For the text-containing cell, return its midpoint in (X, Y) coordinate format. 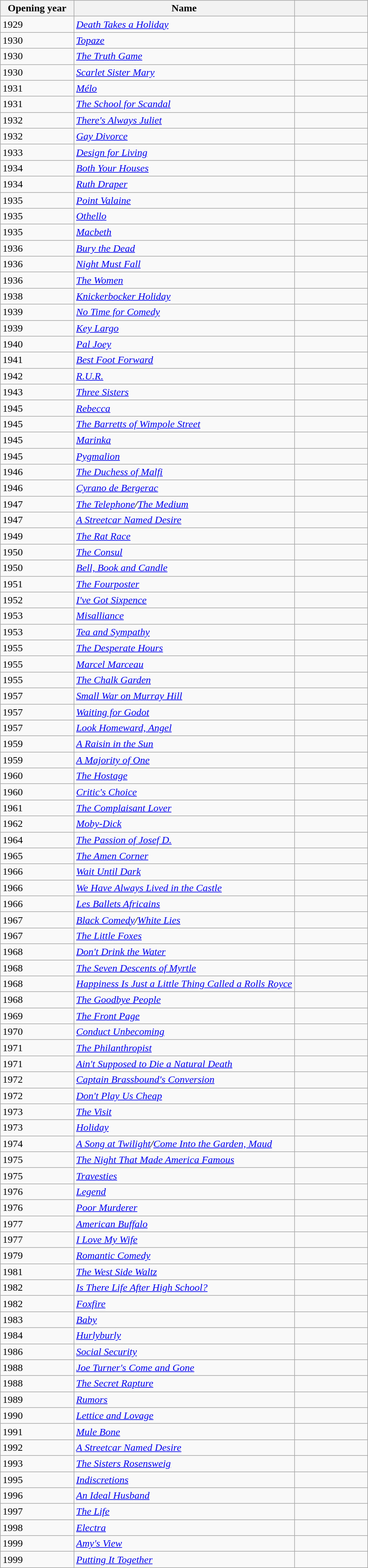
1993 (37, 1463)
The Front Page (184, 1016)
I've Got Sixpence (184, 600)
1942 (37, 376)
The Little Foxes (184, 936)
1979 (37, 1256)
1997 (37, 1512)
R.U.R. (184, 376)
Foxfire (184, 1304)
Othello (184, 216)
The Telephone/The Medium (184, 504)
Moby-Dick (184, 824)
I Love My Wife (184, 1240)
1991 (37, 1431)
Pygmalion (184, 456)
The Seven Descents of Myrtle (184, 968)
The Life (184, 1512)
The Duchess of Malfi (184, 472)
We Have Always Lived in the Castle (184, 888)
Rumors (184, 1400)
Marinka (184, 440)
Amy's View (184, 1544)
Conduct Unbecoming (184, 1032)
Mélo (184, 88)
The Night That Made America Famous (184, 1160)
Key Largo (184, 328)
Indiscretions (184, 1479)
1943 (37, 392)
Tea and Sympathy (184, 632)
Black Comedy/White Lies (184, 920)
Opening year (37, 8)
The Chalk Garden (184, 680)
Don't Play Us Cheap (184, 1096)
The Visit (184, 1112)
Both Your Houses (184, 168)
Name (184, 8)
Social Security (184, 1352)
No Time for Comedy (184, 312)
Pal Joey (184, 344)
Best Foot Forward (184, 360)
Macbeth (184, 232)
American Buffalo (184, 1224)
Scarlet Sister Mary (184, 72)
Bell, Book and Candle (184, 568)
The Secret Rapture (184, 1384)
Waiting for Godot (184, 712)
Hurlyburly (184, 1336)
1941 (37, 360)
1992 (37, 1447)
Lettice and Lovage (184, 1415)
Don't Drink the Water (184, 952)
1964 (37, 840)
The Hostage (184, 776)
There's Always Juliet (184, 120)
Point Valaine (184, 200)
A Raisin in the Sun (184, 744)
1983 (37, 1320)
Topaze (184, 40)
Critic's Choice (184, 792)
Poor Murderer (184, 1208)
1989 (37, 1400)
1965 (37, 856)
Travesties (184, 1176)
Mule Bone (184, 1431)
The Sisters Rosensweig (184, 1463)
An Ideal Husband (184, 1496)
Design for Living (184, 152)
1990 (37, 1415)
1981 (37, 1272)
The Passion of Josef D. (184, 840)
1969 (37, 1016)
Small War on Murray Hill (184, 696)
The Barretts of Wimpole Street (184, 424)
Cyrano de Bergerac (184, 488)
The Desperate Hours (184, 648)
1995 (37, 1479)
1933 (37, 152)
Les Ballets Africains (184, 904)
The West Side Waltz (184, 1272)
1961 (37, 808)
1984 (37, 1336)
Marcel Marceau (184, 664)
Bury the Dead (184, 248)
The Complaisant Lover (184, 808)
Misalliance (184, 616)
Rebecca (184, 408)
The Women (184, 280)
1998 (37, 1528)
The Consul (184, 552)
Captain Brassbound's Conversion (184, 1080)
Ruth Draper (184, 184)
1996 (37, 1496)
1986 (37, 1352)
1952 (37, 600)
Holiday (184, 1128)
Putting It Together (184, 1560)
Look Homeward, Angel (184, 728)
Legend (184, 1192)
Gay Divorce (184, 136)
A Majority of One (184, 760)
The Goodbye People (184, 1000)
1970 (37, 1032)
Joe Turner's Come and Gone (184, 1368)
Romantic Comedy (184, 1256)
The Truth Game (184, 56)
The Philanthropist (184, 1048)
1929 (37, 24)
The Rat Race (184, 536)
1974 (37, 1144)
Wait Until Dark (184, 872)
The School for Scandal (184, 104)
Three Sisters (184, 392)
The Amen Corner (184, 856)
Is There Life After High School? (184, 1288)
Knickerbocker Holiday (184, 296)
1938 (37, 296)
1962 (37, 824)
1949 (37, 536)
Electra (184, 1528)
1940 (37, 344)
Night Must Fall (184, 264)
Ain't Supposed to Die a Natural Death (184, 1064)
1951 (37, 584)
A Song at Twilight/Come Into the Garden, Maud (184, 1144)
Happiness Is Just a Little Thing Called a Rolls Royce (184, 984)
Death Takes a Holiday (184, 24)
Baby (184, 1320)
The Fourposter (184, 584)
